Pinpoint the cell where the given text exists, returning its (x, y) midpoint coordinate. 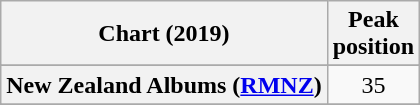
Chart (2019) (164, 34)
Peakposition (373, 34)
35 (373, 85)
New Zealand Albums (RMNZ) (164, 85)
